For the text-containing cell, return its midpoint in (x, y) coordinate format. 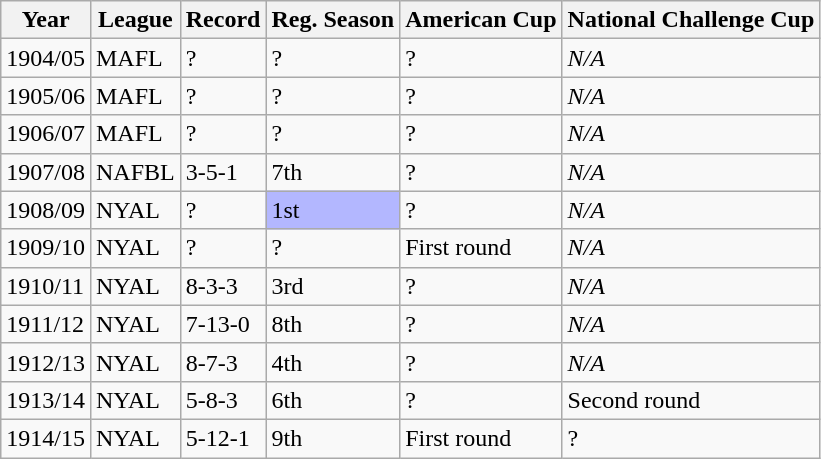
Reg. Season (333, 20)
3rd (333, 286)
1909/10 (46, 248)
1905/06 (46, 96)
League (135, 20)
1904/05 (46, 58)
Year (46, 20)
1914/15 (46, 438)
6th (333, 400)
5-12-1 (223, 438)
1910/11 (46, 286)
3-5-1 (223, 172)
8th (333, 324)
1907/08 (46, 172)
American Cup (481, 20)
9th (333, 438)
7th (333, 172)
National Challenge Cup (691, 20)
Second round (691, 400)
8-3-3 (223, 286)
8-7-3 (223, 362)
1912/13 (46, 362)
5-8-3 (223, 400)
1906/07 (46, 134)
Record (223, 20)
1908/09 (46, 210)
1st (333, 210)
7-13-0 (223, 324)
1913/14 (46, 400)
1911/12 (46, 324)
NAFBL (135, 172)
4th (333, 362)
